Detect which cell encompasses the target text, then output its [X, Y] center coordinate. 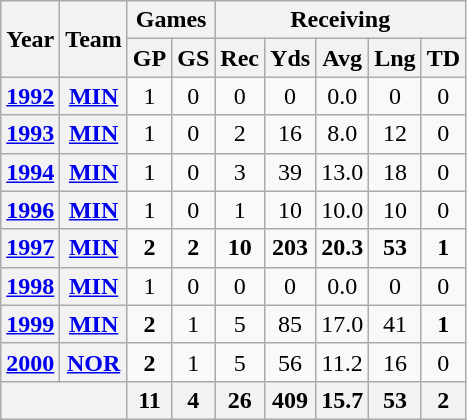
15.7 [342, 400]
39 [290, 172]
1997 [30, 248]
11.2 [342, 362]
Avg [342, 58]
Lng [395, 58]
1993 [30, 134]
41 [395, 324]
4 [194, 400]
10.0 [342, 210]
Receiving [340, 20]
1999 [30, 324]
Year [30, 39]
11 [149, 400]
Yds [290, 58]
409 [290, 400]
GP [149, 58]
203 [290, 248]
Team [94, 39]
1998 [30, 286]
17.0 [342, 324]
56 [290, 362]
26 [240, 400]
Rec [240, 58]
13.0 [342, 172]
GS [194, 58]
3 [240, 172]
Games [170, 20]
2000 [30, 362]
8.0 [342, 134]
20.3 [342, 248]
85 [290, 324]
18 [395, 172]
1992 [30, 96]
1996 [30, 210]
1994 [30, 172]
NOR [94, 362]
TD [443, 58]
12 [395, 134]
